Pinpoint the cell where the given text exists, returning its (X, Y) midpoint coordinate. 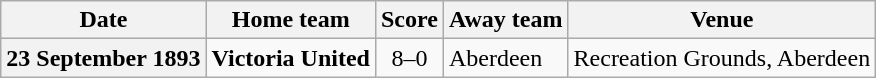
8–0 (409, 58)
Victoria United (290, 58)
Home team (290, 20)
23 September 1893 (104, 58)
Aberdeen (506, 58)
Away team (506, 20)
Date (104, 20)
Venue (722, 20)
Recreation Grounds, Aberdeen (722, 58)
Score (409, 20)
